Identify which cell holds the provided text, then report its [X, Y] central coordinate. 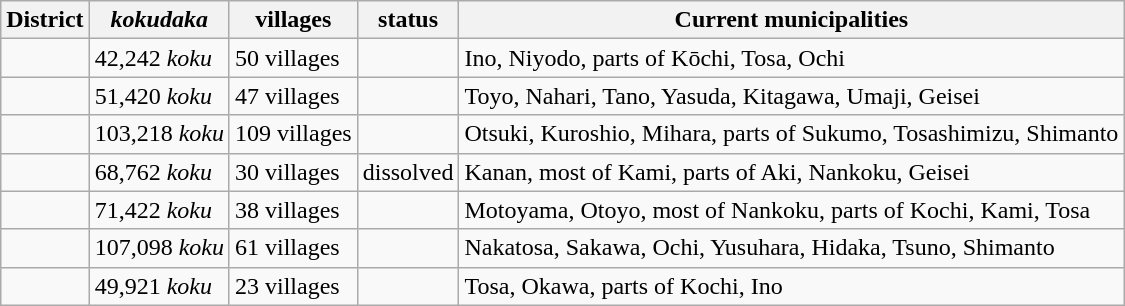
villages [293, 20]
107,098 koku [159, 248]
61 villages [293, 248]
109 villages [293, 134]
status [408, 20]
49,921 koku [159, 286]
Current municipalities [792, 20]
Nakatosa, Sakawa, Ochi, Yusuhara, Hidaka, Tsuno, Shimanto [792, 248]
68,762 koku [159, 172]
Otsuki, Kuroshio, Mihara, parts of Sukumo, Tosashimizu, Shimanto [792, 134]
kokudaka [159, 20]
47 villages [293, 96]
Motoyama, Otoyo, most of Nankoku, parts of Kochi, Kami, Tosa [792, 210]
Kanan, most of Kami, parts of Aki, Nankoku, Geisei [792, 172]
50 villages [293, 58]
38 villages [293, 210]
51,420 koku [159, 96]
Ino, Niyodo, parts of Kōchi, Tosa, Ochi [792, 58]
District [45, 20]
Toyo, Nahari, Tano, Yasuda, Kitagawa, Umaji, Geisei [792, 96]
42,242 koku [159, 58]
23 villages [293, 286]
71,422 koku [159, 210]
dissolved [408, 172]
103,218 koku [159, 134]
Tosa, Okawa, parts of Kochi, Ino [792, 286]
30 villages [293, 172]
